Return the (X, Y) coordinate for the center point of the cell that contains the specified text.  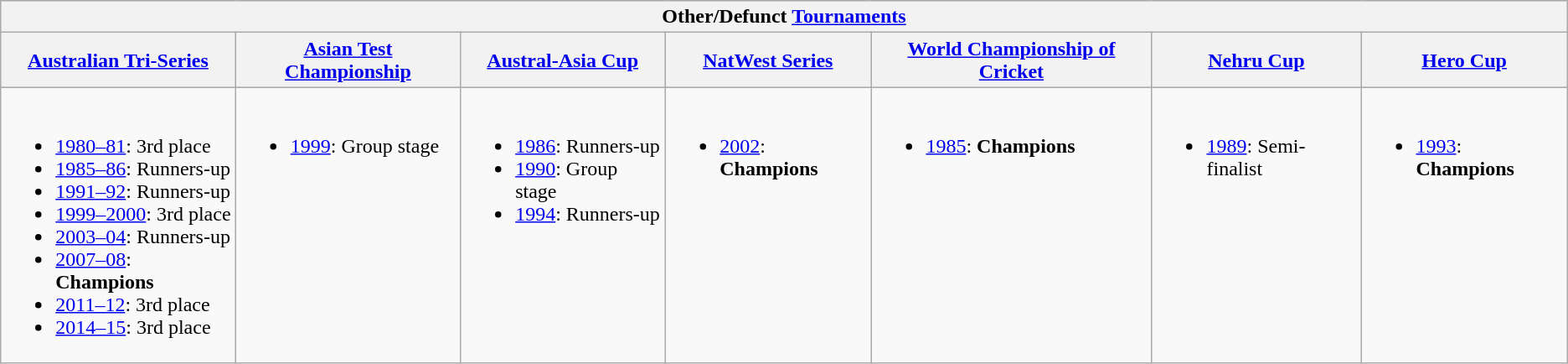
Hero Cup (1464, 60)
2002: Champions (768, 225)
1986: Runners-up 1990: Group stage 1994: Runners-up (563, 225)
Nehru Cup (1256, 60)
1989: Semi-finalist (1256, 225)
Other/Defunct Tournaments (784, 17)
1993: Champions (1464, 225)
1999: Group stage (348, 225)
1985: Champions (1012, 225)
NatWest Series (768, 60)
World Championship of Cricket (1012, 60)
Asian Test Championship (348, 60)
Austral-Asia Cup (563, 60)
Australian Tri-Series (118, 60)
